Provide the [X, Y] coordinate of the cell's center where the given text is located.  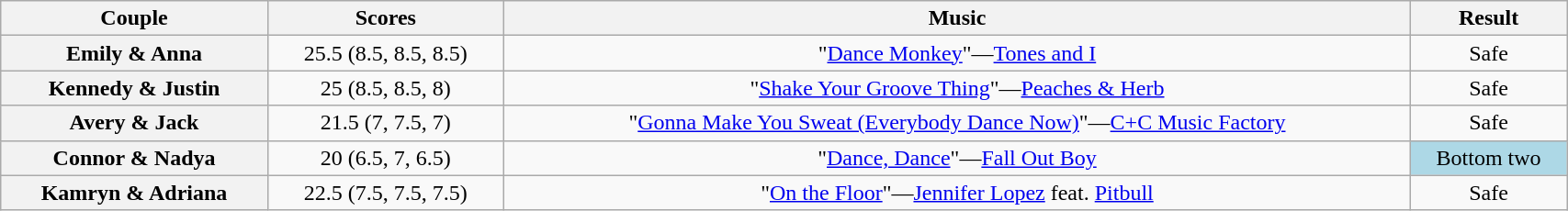
"Dance Monkey"—Tones and I [957, 53]
"Shake Your Groove Thing"—Peaches & Herb [957, 88]
20 (6.5, 7, 6.5) [386, 158]
Kennedy & Justin [134, 88]
Music [957, 18]
"On the Floor"—Jennifer Lopez feat. Pitbull [957, 193]
Kamryn & Adriana [134, 193]
Connor & Nadya [134, 158]
Scores [386, 18]
Bottom two [1489, 158]
Result [1489, 18]
Couple [134, 18]
"Gonna Make You Sweat (Everybody Dance Now)"—C+C Music Factory [957, 123]
"Dance, Dance"—Fall Out Boy [957, 158]
22.5 (7.5, 7.5, 7.5) [386, 193]
21.5 (7, 7.5, 7) [386, 123]
25 (8.5, 8.5, 8) [386, 88]
Avery & Jack [134, 123]
25.5 (8.5, 8.5, 8.5) [386, 53]
Emily & Anna [134, 53]
